Identify which cell holds the provided text, then report its (X, Y) central coordinate. 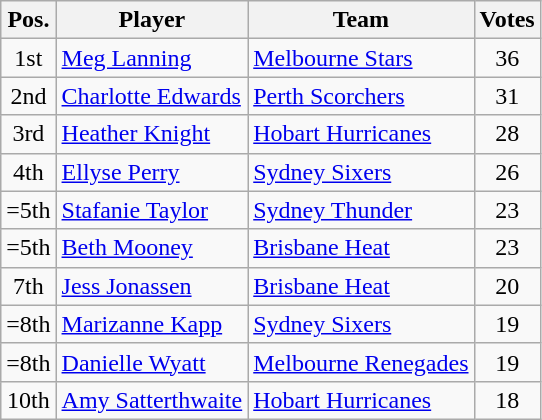
Meg Lanning (152, 58)
Team (361, 20)
3rd (28, 134)
26 (507, 172)
36 (507, 58)
28 (507, 134)
Marizanne Kapp (152, 324)
Perth Scorchers (361, 96)
20 (507, 286)
Player (152, 20)
Melbourne Renegades (361, 362)
Ellyse Perry (152, 172)
Votes (507, 20)
Beth Mooney (152, 248)
Danielle Wyatt (152, 362)
2nd (28, 96)
Heather Knight (152, 134)
18 (507, 400)
7th (28, 286)
4th (28, 172)
Charlotte Edwards (152, 96)
Jess Jonassen (152, 286)
Pos. (28, 20)
1st (28, 58)
10th (28, 400)
31 (507, 96)
Stafanie Taylor (152, 210)
Melbourne Stars (361, 58)
Amy Satterthwaite (152, 400)
Sydney Thunder (361, 210)
